Determine the (x, y) coordinate at the center of the cell enclosing the given text.  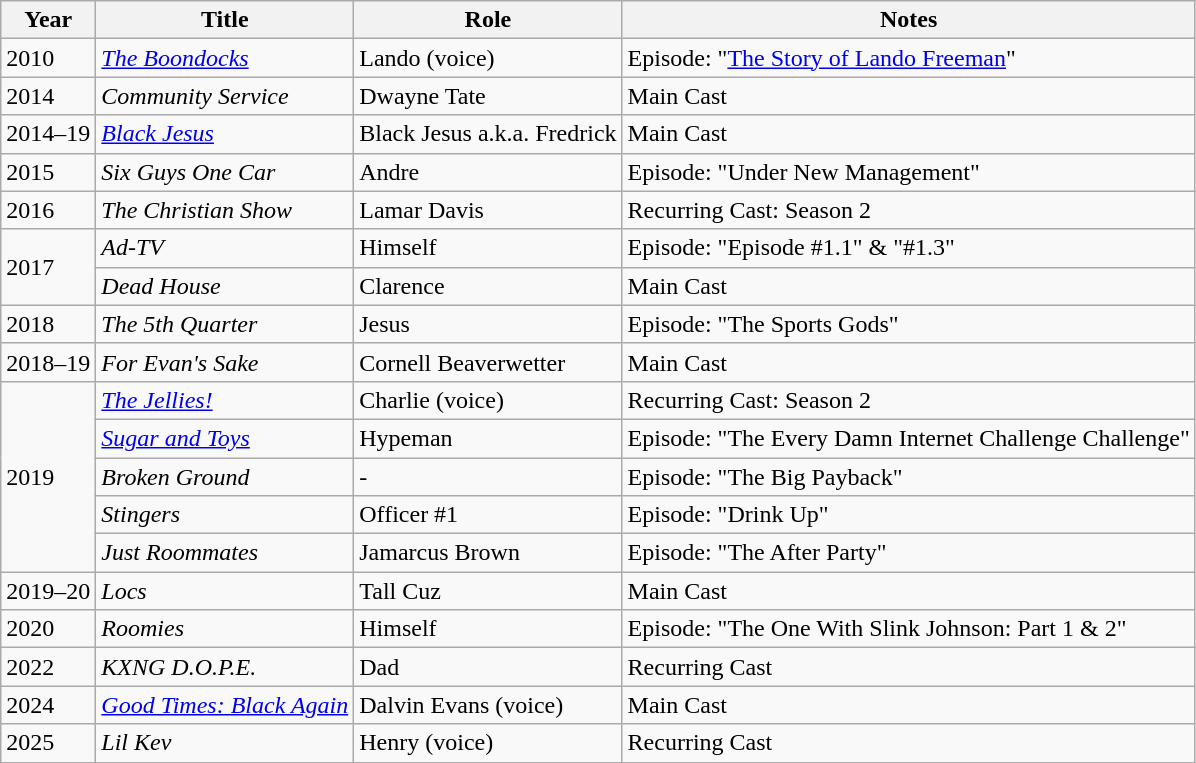
2014–19 (48, 134)
Episode: "Drink Up" (908, 515)
2016 (48, 210)
Andre (488, 172)
The Jellies! (225, 400)
Role (488, 20)
Episode: "The Story of Lando Freeman" (908, 58)
Episode: "The Big Payback" (908, 477)
2010 (48, 58)
Episode: "The After Party" (908, 553)
2018 (48, 324)
Notes (908, 20)
Hypeman (488, 438)
KXNG D.O.P.E. (225, 667)
Roomies (225, 629)
2018–19 (48, 362)
2025 (48, 743)
Black Jesus (225, 134)
Broken Ground (225, 477)
Officer #1 (488, 515)
Lamar Davis (488, 210)
Episode: "Under New Management" (908, 172)
Dwayne Tate (488, 96)
Tall Cuz (488, 591)
Sugar and Toys (225, 438)
Henry (voice) (488, 743)
For Evan's Sake (225, 362)
2014 (48, 96)
Dad (488, 667)
Episode: "The Every Damn Internet Challenge Challenge" (908, 438)
Lando (voice) (488, 58)
2022 (48, 667)
Black Jesus a.k.a. Fredrick (488, 134)
Stingers (225, 515)
Good Times: Black Again (225, 705)
Episode: "Episode #1.1" & "#1.3" (908, 248)
The Christian Show (225, 210)
Lil Kev (225, 743)
Clarence (488, 286)
Episode: "The One With Slink Johnson: Part 1 & 2" (908, 629)
Dead House (225, 286)
Ad-TV (225, 248)
Community Service (225, 96)
Title (225, 20)
Just Roommates (225, 553)
Cornell Beaverwetter (488, 362)
Charlie (voice) (488, 400)
Dalvin Evans (voice) (488, 705)
Six Guys One Car (225, 172)
The 5th Quarter (225, 324)
- (488, 477)
Jamarcus Brown (488, 553)
2024 (48, 705)
2017 (48, 267)
2019 (48, 476)
2019–20 (48, 591)
Episode: "The Sports Gods" (908, 324)
2015 (48, 172)
Year (48, 20)
2020 (48, 629)
Jesus (488, 324)
Locs (225, 591)
The Boondocks (225, 58)
